Scan for the cell matching the given text and deliver its [x, y] coordinate at center. 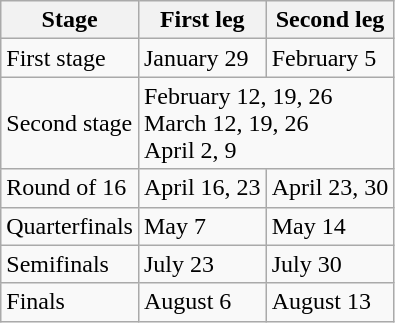
Round of 16 [70, 188]
Second leg [330, 20]
April 16, 23 [202, 188]
May 7 [202, 226]
Finals [70, 302]
February 5 [330, 58]
February 12, 19, 26March 12, 19, 26April 2, 9 [266, 123]
July 23 [202, 264]
First leg [202, 20]
Second stage [70, 123]
First stage [70, 58]
April 23, 30 [330, 188]
July 30 [330, 264]
Quarterfinals [70, 226]
May 14 [330, 226]
Stage [70, 20]
August 6 [202, 302]
January 29 [202, 58]
Semifinals [70, 264]
August 13 [330, 302]
